Return the (x, y) coordinate for the center point of the cell that contains the specified text.  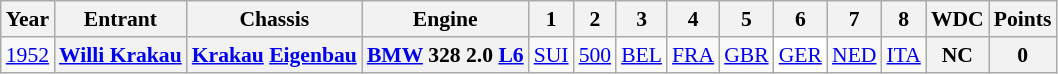
1952 (28, 55)
NED (854, 55)
FRA (693, 55)
6 (800, 19)
WDC (958, 19)
GER (800, 55)
1 (552, 19)
5 (746, 19)
GBR (746, 55)
500 (596, 55)
Entrant (120, 19)
Points (1023, 19)
4 (693, 19)
NC (958, 55)
3 (642, 19)
Year (28, 19)
Krakau Eigenbau (274, 55)
Chassis (274, 19)
0 (1023, 55)
Engine (446, 19)
BEL (642, 55)
8 (903, 19)
2 (596, 19)
SUI (552, 55)
7 (854, 19)
BMW 328 2.0 L6 (446, 55)
Willi Krakau (120, 55)
ITA (903, 55)
